Scan for the cell matching the given text and deliver its (X, Y) coordinate at center. 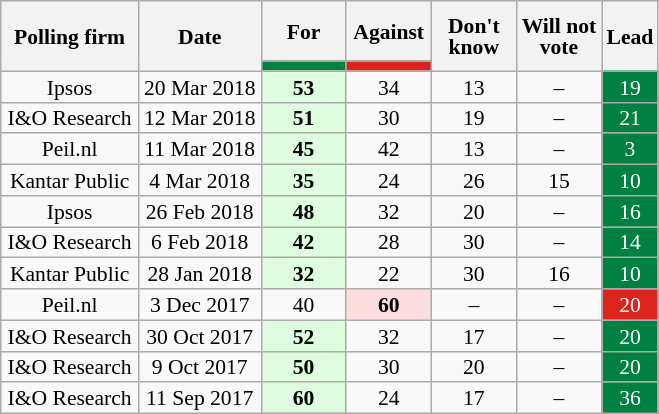
26 Feb 2018 (200, 212)
36 (630, 398)
11 Mar 2018 (200, 150)
34 (388, 86)
48 (304, 212)
Lead (630, 36)
50 (304, 366)
53 (304, 86)
Polling firm (70, 36)
12 Mar 2018 (200, 118)
Will not vote (558, 36)
20 Mar 2018 (200, 86)
51 (304, 118)
28 (388, 242)
30 Oct 2017 (200, 336)
3 (630, 150)
4 Mar 2018 (200, 180)
For (304, 31)
11 Sep 2017 (200, 398)
21 (630, 118)
Against (388, 31)
Date (200, 36)
Don't know (474, 36)
6 Feb 2018 (200, 242)
9 Oct 2017 (200, 366)
3 Dec 2017 (200, 304)
40 (304, 304)
15 (558, 180)
26 (474, 180)
45 (304, 150)
35 (304, 180)
52 (304, 336)
22 (388, 274)
14 (630, 242)
28 Jan 2018 (200, 274)
